Provide the [x, y] coordinate of the cell's center where the given text is located.  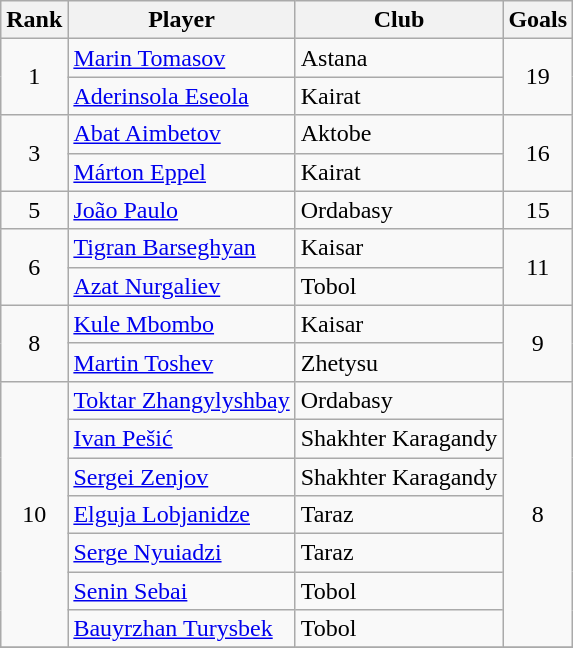
Kule Mbombo [182, 324]
Tigran Barseghyan [182, 248]
Astana [399, 58]
Club [399, 20]
Ivan Pešić [182, 438]
Goals [538, 20]
Bauyrzhan Turysbek [182, 629]
3 [34, 153]
Rank [34, 20]
16 [538, 153]
Sergei Zenjov [182, 477]
Zhetysu [399, 362]
Senin Sebai [182, 591]
11 [538, 267]
10 [34, 514]
Player [182, 20]
Toktar Zhangylyshbay [182, 400]
Aktobe [399, 134]
Serge Nyuiadzi [182, 553]
Abat Aimbetov [182, 134]
Aderinsola Eseola [182, 96]
1 [34, 77]
Martin Toshev [182, 362]
5 [34, 210]
19 [538, 77]
Azat Nurgaliev [182, 286]
João Paulo [182, 210]
15 [538, 210]
9 [538, 343]
Marin Tomasov [182, 58]
6 [34, 267]
Márton Eppel [182, 172]
Elguja Lobjanidze [182, 515]
